Determine the (X, Y) coordinate at the center of the cell enclosing the given text.  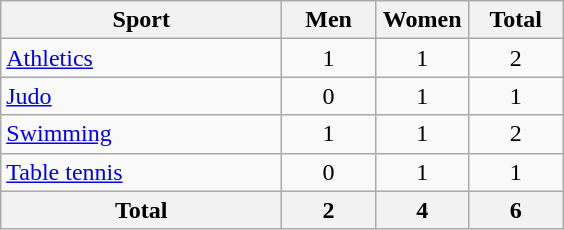
Sport (142, 20)
4 (422, 210)
Table tennis (142, 172)
Judo (142, 96)
6 (516, 210)
Women (422, 20)
Swimming (142, 134)
Men (329, 20)
Athletics (142, 58)
